Identify which cell holds the provided text, then report its (x, y) central coordinate. 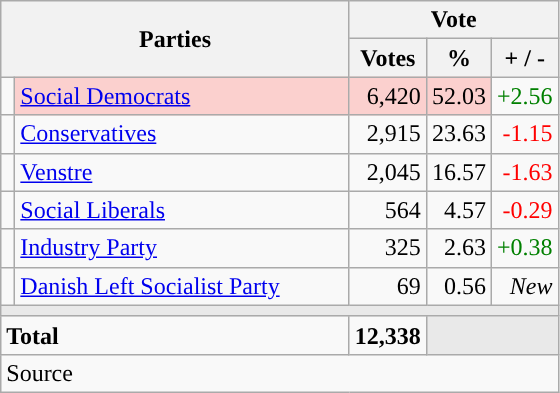
2,045 (388, 172)
Social Democrats (182, 96)
16.57 (458, 172)
325 (388, 248)
Social Liberals (182, 210)
2,915 (388, 134)
Danish Left Socialist Party (182, 286)
+ / - (524, 58)
-1.15 (524, 134)
+2.56 (524, 96)
Venstre (182, 172)
% (458, 58)
564 (388, 210)
Total (176, 335)
Industry Party (182, 248)
0.56 (458, 286)
Parties (176, 39)
-0.29 (524, 210)
Votes (388, 58)
4.57 (458, 210)
52.03 (458, 96)
2.63 (458, 248)
-1.63 (524, 172)
New (524, 286)
Conservatives (182, 134)
Vote (454, 20)
6,420 (388, 96)
Source (280, 373)
+0.38 (524, 248)
23.63 (458, 134)
12,338 (388, 335)
69 (388, 286)
